Search for the cell housing the specified text and yield its (X, Y) center coordinate. 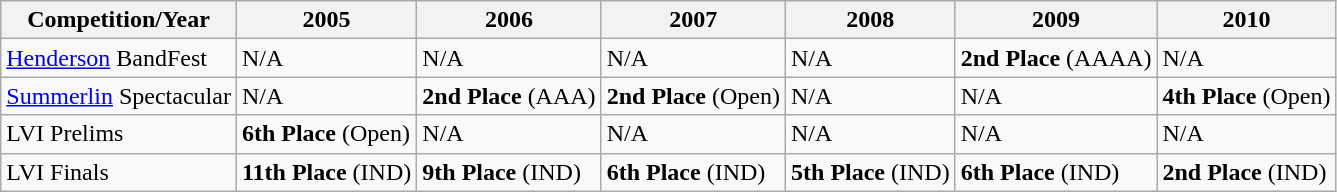
9th Place (IND) (509, 172)
LVI Finals (119, 172)
2nd Place (AAA) (509, 96)
Competition/Year (119, 20)
11th Place (IND) (326, 172)
2010 (1246, 20)
5th Place (IND) (871, 172)
6th Place (Open) (326, 134)
LVI Prelims (119, 134)
2nd Place (AAAA) (1056, 58)
2007 (693, 20)
4th Place (Open) (1246, 96)
2005 (326, 20)
Henderson BandFest (119, 58)
2nd Place (Open) (693, 96)
2nd Place (IND) (1246, 172)
2008 (871, 20)
2009 (1056, 20)
Summerlin Spectacular (119, 96)
2006 (509, 20)
